Determine the [X, Y] coordinate at the center of the cell enclosing the given text.  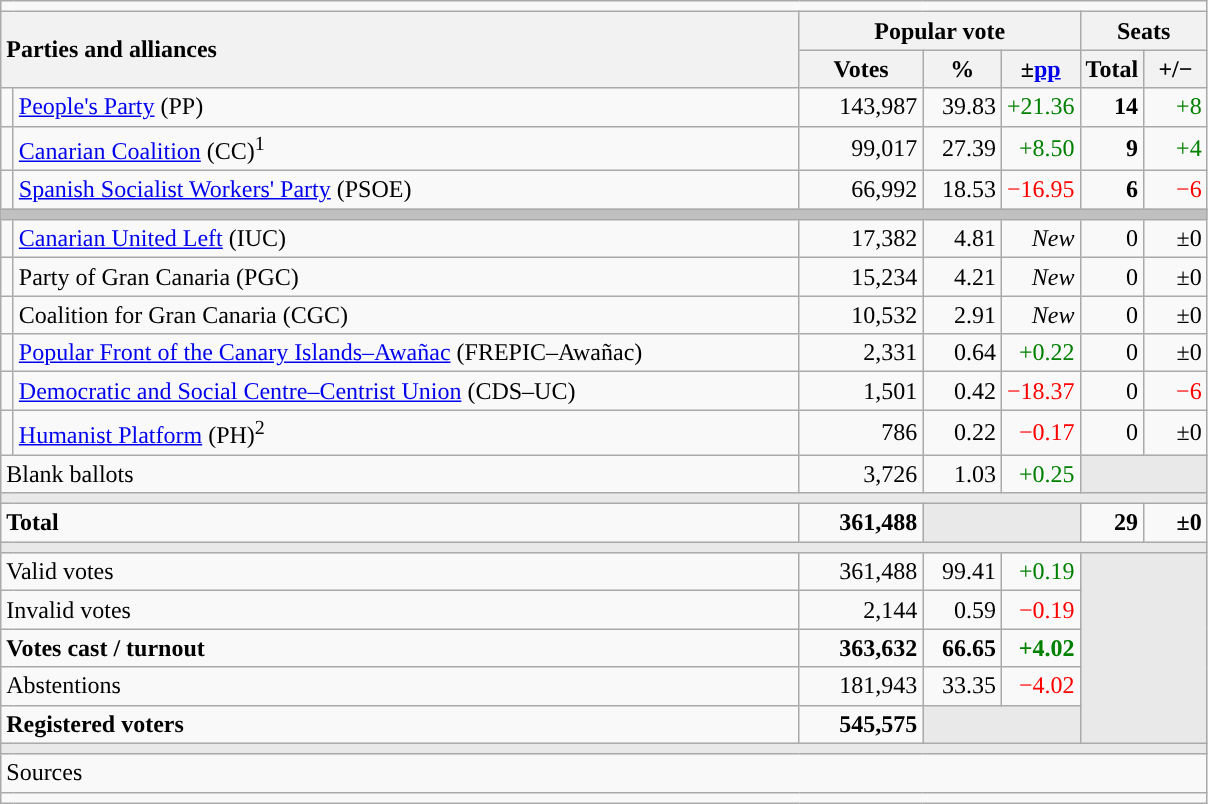
66,992 [861, 190]
4.21 [962, 277]
Humanist Platform (PH)2 [406, 432]
Coalition for Gran Canaria (CGC) [406, 315]
+21.36 [1040, 107]
29 [1112, 523]
0.64 [962, 353]
−18.37 [1040, 391]
2,144 [861, 610]
0.59 [962, 610]
Votes [861, 69]
Democratic and Social Centre–Centrist Union (CDS–UC) [406, 391]
Votes cast / turnout [400, 648]
363,632 [861, 648]
People's Party (PP) [406, 107]
786 [861, 432]
−0.17 [1040, 432]
Invalid votes [400, 610]
+8 [1176, 107]
Registered voters [400, 724]
9 [1112, 148]
+0.19 [1040, 572]
1,501 [861, 391]
17,382 [861, 239]
0.22 [962, 432]
2,331 [861, 353]
545,575 [861, 724]
1.03 [962, 474]
+8.50 [1040, 148]
Sources [604, 773]
Party of Gran Canaria (PGC) [406, 277]
Canarian United Left (IUC) [406, 239]
−0.19 [1040, 610]
14 [1112, 107]
6 [1112, 190]
Spanish Socialist Workers' Party (PSOE) [406, 190]
Popular vote [940, 31]
3,726 [861, 474]
±pp [1040, 69]
Valid votes [400, 572]
0.42 [962, 391]
4.81 [962, 239]
66.65 [962, 648]
15,234 [861, 277]
2.91 [962, 315]
+0.22 [1040, 353]
Canarian Coalition (CC)1 [406, 148]
+4 [1176, 148]
+/− [1176, 69]
33.35 [962, 686]
% [962, 69]
−4.02 [1040, 686]
181,943 [861, 686]
Blank ballots [400, 474]
+0.25 [1040, 474]
99.41 [962, 572]
39.83 [962, 107]
99,017 [861, 148]
+4.02 [1040, 648]
143,987 [861, 107]
Popular Front of the Canary Islands–Awañac (FREPIC–Awañac) [406, 353]
Parties and alliances [400, 50]
Seats [1144, 31]
10,532 [861, 315]
27.39 [962, 148]
18.53 [962, 190]
Abstentions [400, 686]
−16.95 [1040, 190]
